From the cell containing the given text, extract its center point as [x, y] coordinate. 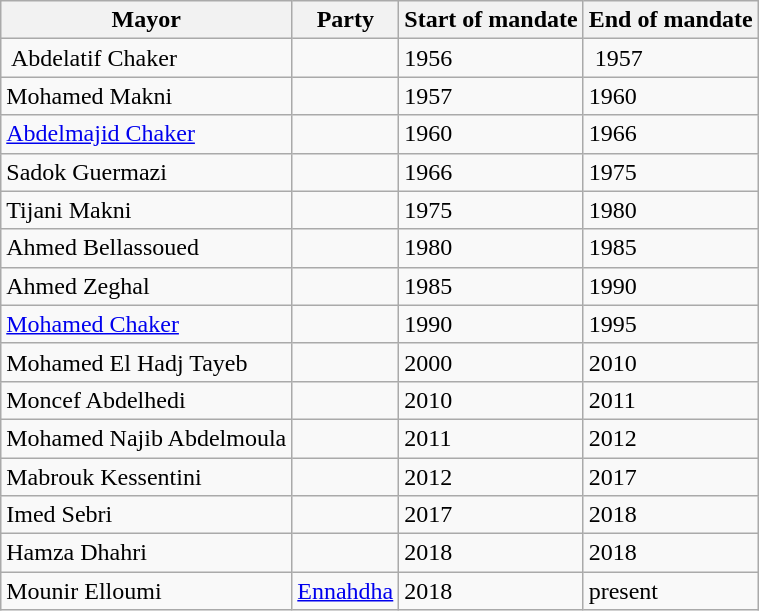
1956 [491, 58]
Sadok Guermazi [146, 172]
Ahmed Zeghal [146, 286]
Ahmed Bellassoued [146, 248]
Mohamed Makni [146, 96]
Start of mandate [491, 20]
Abdelmajid Chaker [146, 134]
Hamza Dhahri [146, 553]
End of mandate [670, 20]
Party [346, 20]
2000 [491, 362]
Mabrouk Kessentini [146, 477]
Mayor [146, 20]
Mohamed Najib Abdelmoula [146, 438]
Abdelatif Chaker [146, 58]
Imed Sebri [146, 515]
Ennahdha [346, 591]
Mohamed El Hadj Tayeb [146, 362]
Mounir Elloumi [146, 591]
1995 [670, 324]
present [670, 591]
Mohamed Chaker [146, 324]
Moncef Abdelhedi [146, 400]
Tijani Makni [146, 210]
